For the text-containing cell, return its midpoint in (X, Y) coordinate format. 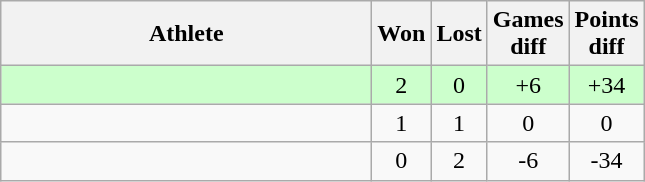
Lost (459, 34)
Gamesdiff (528, 34)
+34 (606, 85)
Won (402, 34)
Pointsdiff (606, 34)
-6 (528, 161)
+6 (528, 85)
Athlete (186, 34)
-34 (606, 161)
